Find where the given text appears and provide that cell's center as [X, Y] coordinate. 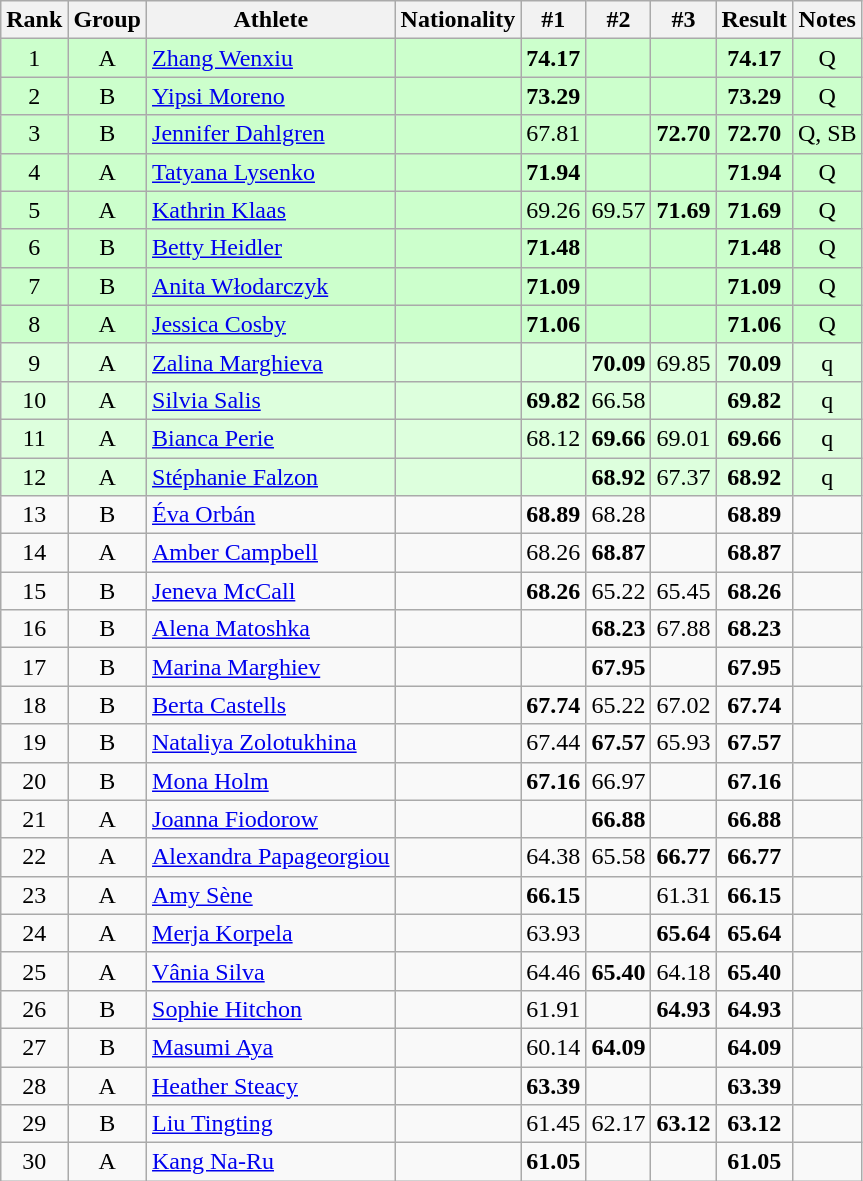
11 [34, 438]
Q, SB [827, 134]
66.58 [618, 400]
#1 [554, 20]
1 [34, 58]
Jeneva McCall [272, 591]
10 [34, 400]
30 [34, 1162]
Notes [827, 20]
64.46 [554, 971]
Silvia Salis [272, 400]
68.12 [554, 438]
9 [34, 362]
69.26 [554, 210]
20 [34, 781]
27 [34, 1047]
8 [34, 324]
Liu Tingting [272, 1124]
69.57 [618, 210]
62.17 [618, 1124]
65.93 [684, 743]
7 [34, 286]
Nationality [458, 20]
66.97 [618, 781]
Group [108, 20]
Sophie Hitchon [272, 1009]
Mona Holm [272, 781]
Amber Campbell [272, 553]
Éva Orbán [272, 515]
Stéphanie Falzon [272, 477]
Alexandra Papageorgiou [272, 857]
17 [34, 667]
2 [34, 96]
Athlete [272, 20]
Masumi Aya [272, 1047]
16 [34, 629]
65.58 [618, 857]
67.81 [554, 134]
#2 [618, 20]
Tatyana Lysenko [272, 172]
65.45 [684, 591]
69.01 [684, 438]
64.38 [554, 857]
Amy Sène [272, 895]
29 [34, 1124]
Marina Marghiev [272, 667]
#3 [684, 20]
Alena Matoshka [272, 629]
67.37 [684, 477]
Rank [34, 20]
23 [34, 895]
61.31 [684, 895]
68.28 [618, 515]
Zhang Wenxiu [272, 58]
15 [34, 591]
14 [34, 553]
6 [34, 248]
26 [34, 1009]
Joanna Fiodorow [272, 819]
Heather Steacy [272, 1085]
Nataliya Zolotukhina [272, 743]
Berta Castells [272, 705]
63.93 [554, 933]
Zalina Marghieva [272, 362]
Jessica Cosby [272, 324]
Betty Heidler [272, 248]
Bianca Perie [272, 438]
24 [34, 933]
Kathrin Klaas [272, 210]
5 [34, 210]
Vânia Silva [272, 971]
3 [34, 134]
4 [34, 172]
64.18 [684, 971]
Yipsi Moreno [272, 96]
67.88 [684, 629]
21 [34, 819]
22 [34, 857]
28 [34, 1085]
Kang Na-Ru [272, 1162]
Result [754, 20]
61.45 [554, 1124]
Jennifer Dahlgren [272, 134]
19 [34, 743]
Anita Włodarczyk [272, 286]
61.91 [554, 1009]
12 [34, 477]
60.14 [554, 1047]
67.02 [684, 705]
13 [34, 515]
Merja Korpela [272, 933]
18 [34, 705]
67.44 [554, 743]
25 [34, 971]
69.85 [684, 362]
